From the cell containing the given text, extract its center point as (X, Y) coordinate. 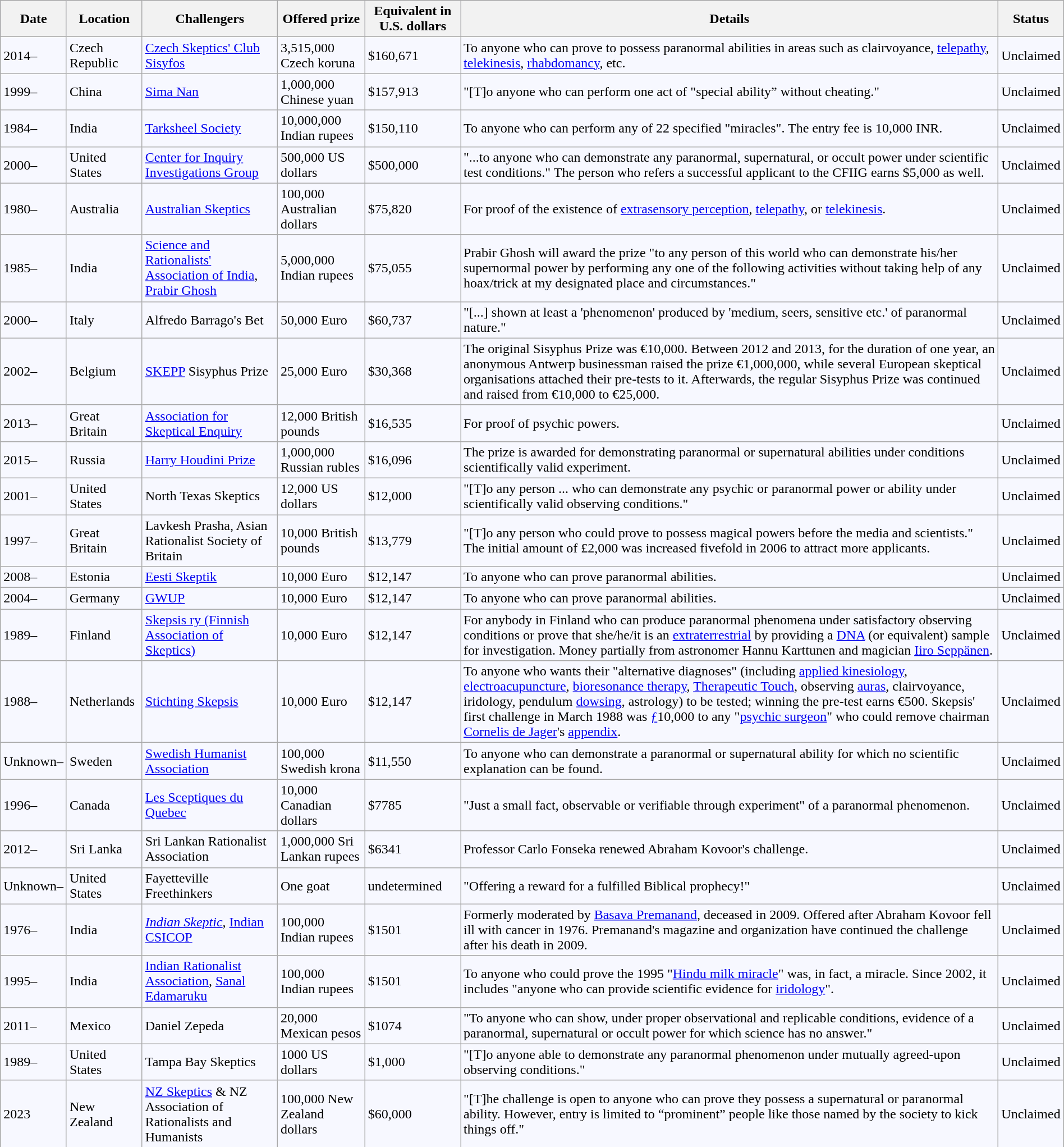
Sweden (104, 761)
1,000,000 Chinese yuan (322, 92)
For proof of the existence of extrasensory perception, telepathy, or telekinesis. (729, 209)
Les Sceptiques du Quebec (210, 805)
To anyone who can demonstrate a paranormal or supernatural ability for which no scientific explanation can be found. (729, 761)
Netherlands (104, 702)
For proof of psychic powers. (729, 423)
50,000 Euro (322, 320)
Swedish Humanist Association (210, 761)
$60,000 (412, 1114)
North Texas Skeptics (210, 496)
Eesti Skeptik (210, 577)
$13,779 (412, 540)
2014– (34, 55)
$11,550 (412, 761)
Location (104, 19)
Italy (104, 320)
$160,671 (412, 55)
Harry Houdini Prize (210, 459)
"[T]o anyone who can perform one act of "special ability” without cheating." (729, 92)
Tampa Bay Skeptics (210, 1062)
Russia (104, 459)
undetermined (412, 886)
Daniel Zepeda (210, 1025)
Czech Republic (104, 55)
Belgium (104, 372)
10,000 British pounds (322, 540)
2015– (34, 459)
$16,535 (412, 423)
100,000 Swedish krona (322, 761)
Date (34, 19)
$30,368 (412, 372)
Finland (104, 635)
2011– (34, 1025)
500,000 US dollars (322, 165)
2013– (34, 423)
Alfredo Barrago's Bet (210, 320)
1997– (34, 540)
Australian Skeptics (210, 209)
$75,820 (412, 209)
1996– (34, 805)
$157,913 (412, 92)
Association for Skeptical Enquiry (210, 423)
Skepsis ry (Finnish Association of Skeptics) (210, 635)
Indian Skeptic, Indian CSICOP (210, 930)
2004– (34, 598)
3,515,000 Czech koruna (322, 55)
100,000 Australian dollars (322, 209)
GWUP (210, 598)
$1074 (412, 1025)
1,000,000 Russian rubles (322, 459)
1976– (34, 930)
$6341 (412, 849)
Stichting Skepsis (210, 702)
$150,110 (412, 128)
$16,096 (412, 459)
Mexico (104, 1025)
Estonia (104, 577)
10,000 Canadian dollars (322, 805)
1999– (34, 92)
Status (1031, 19)
Sri Lankan Rationalist Association (210, 849)
Details (729, 19)
$75,055 (412, 268)
$60,737 (412, 320)
"[...] shown at least a 'phenomenon' produced by 'medium, seers, sensitive etc.' of paranormal nature." (729, 320)
2012– (34, 849)
2023 (34, 1114)
100,000 New Zealand dollars (322, 1114)
2008– (34, 577)
Canada (104, 805)
$12,000 (412, 496)
Sri Lanka (104, 849)
Fayetteville Freethinkers (210, 886)
12,000 British pounds (322, 423)
1988– (34, 702)
$1,000 (412, 1062)
20,000 Mexican pesos (322, 1025)
1000 US dollars (322, 1062)
$500,000 (412, 165)
SKEPP Sisyphus Prize (210, 372)
"Just a small fact, observable or verifiable through experiment" of a paranormal phenomenon. (729, 805)
China (104, 92)
1,000,000 Sri Lankan rupees (322, 849)
To anyone who can perform any of 22 specified "miracles". The entry fee is 10,000 INR. (729, 128)
The prize is awarded for demonstrating paranormal or supernatural abilities under conditions scientifically valid experiment. (729, 459)
Center for Inquiry Investigations Group (210, 165)
1995– (34, 981)
Equivalent in U.S. dollars (412, 19)
2002– (34, 372)
NZ Skeptics & NZ Association of Rationalists and Humanists (210, 1114)
Tarksheel Society (210, 128)
To anyone who can prove to possess paranormal abilities in areas such as clairvoyance, telepathy, telekinesis, rhabdomancy, etc. (729, 55)
Lavkesh Prasha, Asian Rationalist Society of Britain (210, 540)
10,000,000 Indian rupees (322, 128)
New Zealand (104, 1114)
One goat (322, 886)
Germany (104, 598)
"[T]o any person ... who can demonstrate any psychic or paranormal power or ability under scientifically valid observing conditions." (729, 496)
25,000 Euro (322, 372)
1984– (34, 128)
"[T]o anyone able to demonstrate any paranormal phenomenon under mutually agreed-upon observing conditions." (729, 1062)
12,000 US dollars (322, 496)
"Offering a reward for a fulfilled Biblical prophecy!" (729, 886)
Challengers (210, 19)
Czech Skeptics' Club Sisyfos (210, 55)
Indian Rationalist Association, Sanal Edamaruku (210, 981)
Sima Nan (210, 92)
1980– (34, 209)
Science and Rationalists' Association of India, Prabir Ghosh (210, 268)
5,000,000 Indian rupees (322, 268)
1985– (34, 268)
$7785 (412, 805)
Australia (104, 209)
2001– (34, 496)
Professor Carlo Fonseka renewed Abraham Kovoor's challenge. (729, 849)
Offered prize (322, 19)
